Output the [X, Y] coordinate of the center of the cell containing the given text.  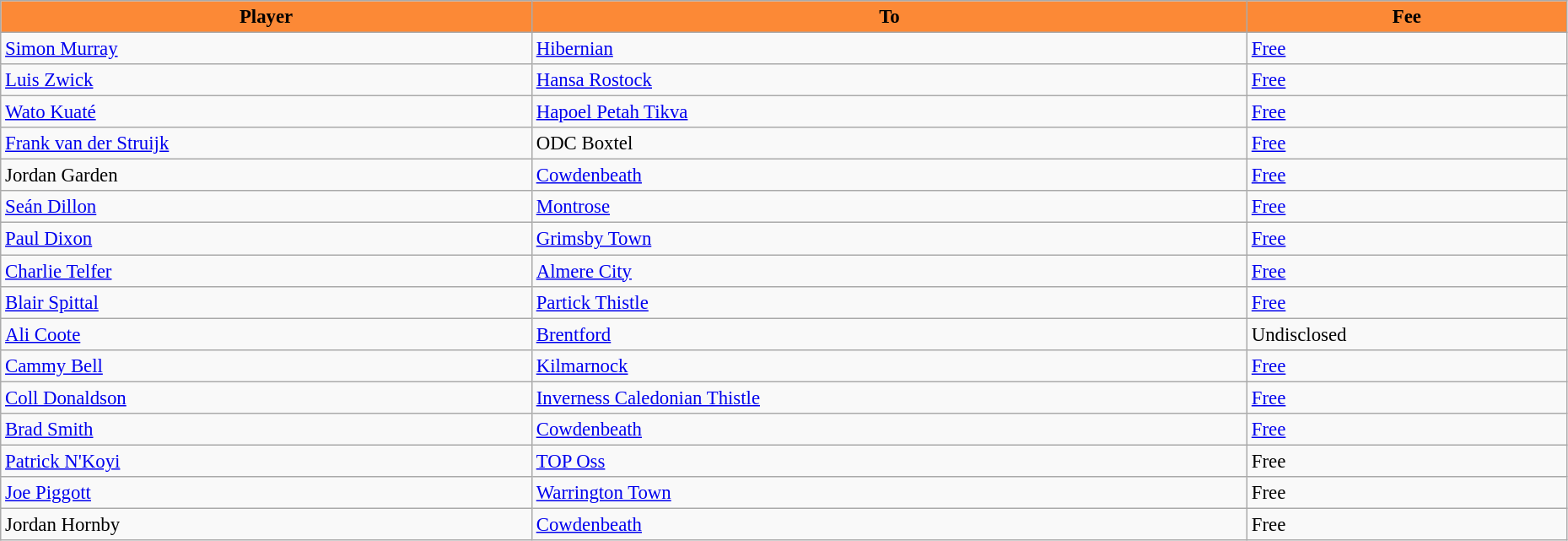
Hansa Rostock [889, 80]
Blair Spittal [267, 302]
Ali Coote [267, 334]
Joe Piggott [267, 493]
Charlie Telfer [267, 271]
Almere City [889, 271]
Inverness Caledonian Thistle [889, 398]
Wato Kuaté [267, 112]
Hibernian [889, 49]
Hapoel Petah Tikva [889, 112]
Brad Smith [267, 430]
ODC Boxtel [889, 143]
To [889, 17]
Brentford [889, 334]
Jordan Hornby [267, 524]
Luis Zwick [267, 80]
Kilmarnock [889, 365]
Seán Dillon [267, 207]
Undisclosed [1407, 334]
Jordan Garden [267, 176]
Patrick N'Koyi [267, 461]
Player [267, 17]
Partick Thistle [889, 302]
Frank van der Struijk [267, 143]
Montrose [889, 207]
Grimsby Town [889, 239]
Simon Murray [267, 49]
Fee [1407, 17]
Cammy Bell [267, 365]
Paul Dixon [267, 239]
Warrington Town [889, 493]
TOP Oss [889, 461]
Coll Donaldson [267, 398]
